Scan for the cell matching the given text and deliver its (X, Y) coordinate at center. 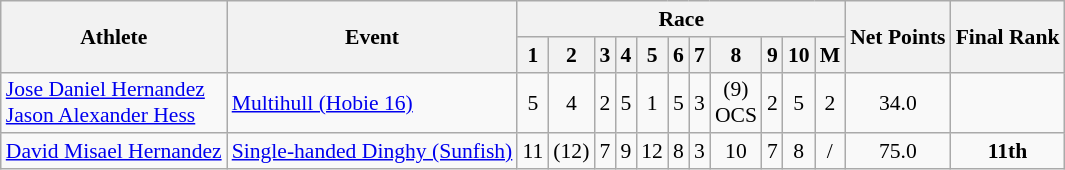
75.0 (898, 152)
Net Points (898, 36)
11th (1008, 152)
34.0 (898, 102)
(12) (571, 152)
11 (532, 152)
12 (652, 152)
Single-handed Dinghy (Sunfish) (372, 152)
M (830, 55)
Race (681, 19)
Final Rank (1008, 36)
6 (678, 55)
Jose Daniel HernandezJason Alexander Hess (114, 102)
Event (372, 36)
David Misael Hernandez (114, 152)
(9)OCS (736, 102)
Multihull (Hobie 16) (372, 102)
/ (830, 152)
Athlete (114, 36)
